From the cell containing the given text, extract its center point as [X, Y] coordinate. 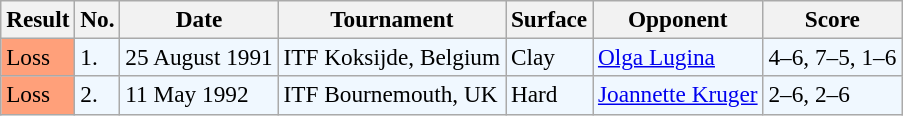
No. [98, 19]
Tournament [392, 19]
4–6, 7–5, 1–6 [832, 57]
Clay [550, 57]
Date [199, 19]
ITF Bournemouth, UK [392, 95]
Surface [550, 19]
2–6, 2–6 [832, 95]
Opponent [678, 19]
Olga Lugina [678, 57]
11 May 1992 [199, 95]
Joannette Kruger [678, 95]
Result [38, 19]
25 August 1991 [199, 57]
1. [98, 57]
Hard [550, 95]
Score [832, 19]
ITF Koksijde, Belgium [392, 57]
2. [98, 95]
